Find where the given text appears and provide that cell's center as [X, Y] coordinate. 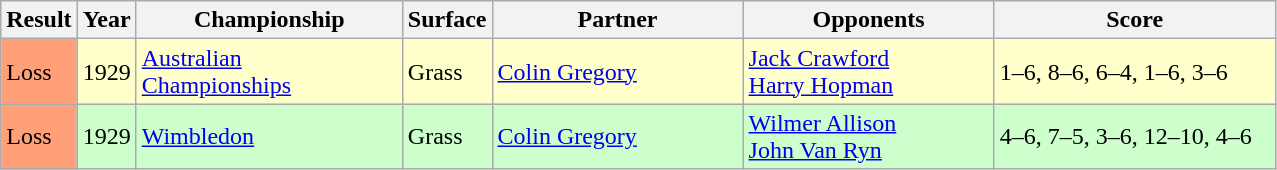
Wimbledon [269, 136]
1–6, 8–6, 6–4, 1–6, 3–6 [1134, 72]
Opponents [868, 20]
Australian Championships [269, 72]
Result [39, 20]
Wilmer Allison John Van Ryn [868, 136]
Year [106, 20]
Championship [269, 20]
Surface [447, 20]
4–6, 7–5, 3–6, 12–10, 4–6 [1134, 136]
Score [1134, 20]
Jack Crawford Harry Hopman [868, 72]
Partner [618, 20]
